Identify which cell holds the provided text, then report its [x, y] central coordinate. 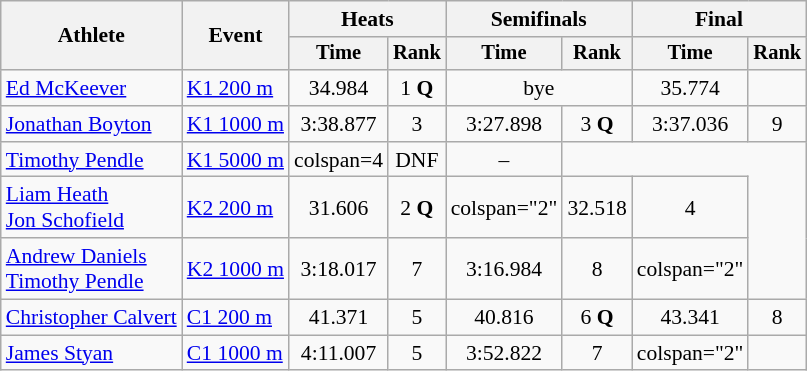
3:27.898 [504, 124]
31.606 [338, 208]
3:16.984 [504, 268]
Andrew DanielsTimothy Pendle [92, 268]
Christopher Calvert [92, 318]
1 Q [417, 88]
Semifinals [539, 19]
Timothy Pendle [92, 160]
4 [690, 208]
K1 200 m [236, 88]
Liam HeathJon Schofield [92, 208]
Jonathan Boyton [92, 124]
43.341 [690, 318]
3:38.877 [338, 124]
K2 200 m [236, 208]
C1 1000 m [236, 353]
40.816 [504, 318]
bye [539, 88]
Athlete [92, 36]
3 [417, 124]
Ed McKeever [92, 88]
K1 5000 m [236, 160]
James Styan [92, 353]
9 [777, 124]
35.774 [690, 88]
C1 200 m [236, 318]
Event [236, 36]
41.371 [338, 318]
4:11.007 [338, 353]
3:18.017 [338, 268]
K1 1000 m [236, 124]
DNF [417, 160]
colspan=4 [338, 160]
32.518 [596, 208]
– [504, 160]
34.984 [338, 88]
2 Q [417, 208]
3 Q [596, 124]
Final [719, 19]
K2 1000 m [236, 268]
3:37.036 [690, 124]
Heats [368, 19]
3:52.822 [504, 353]
6 Q [596, 318]
